Provide the [x, y] coordinate of the cell's center where the given text is located.  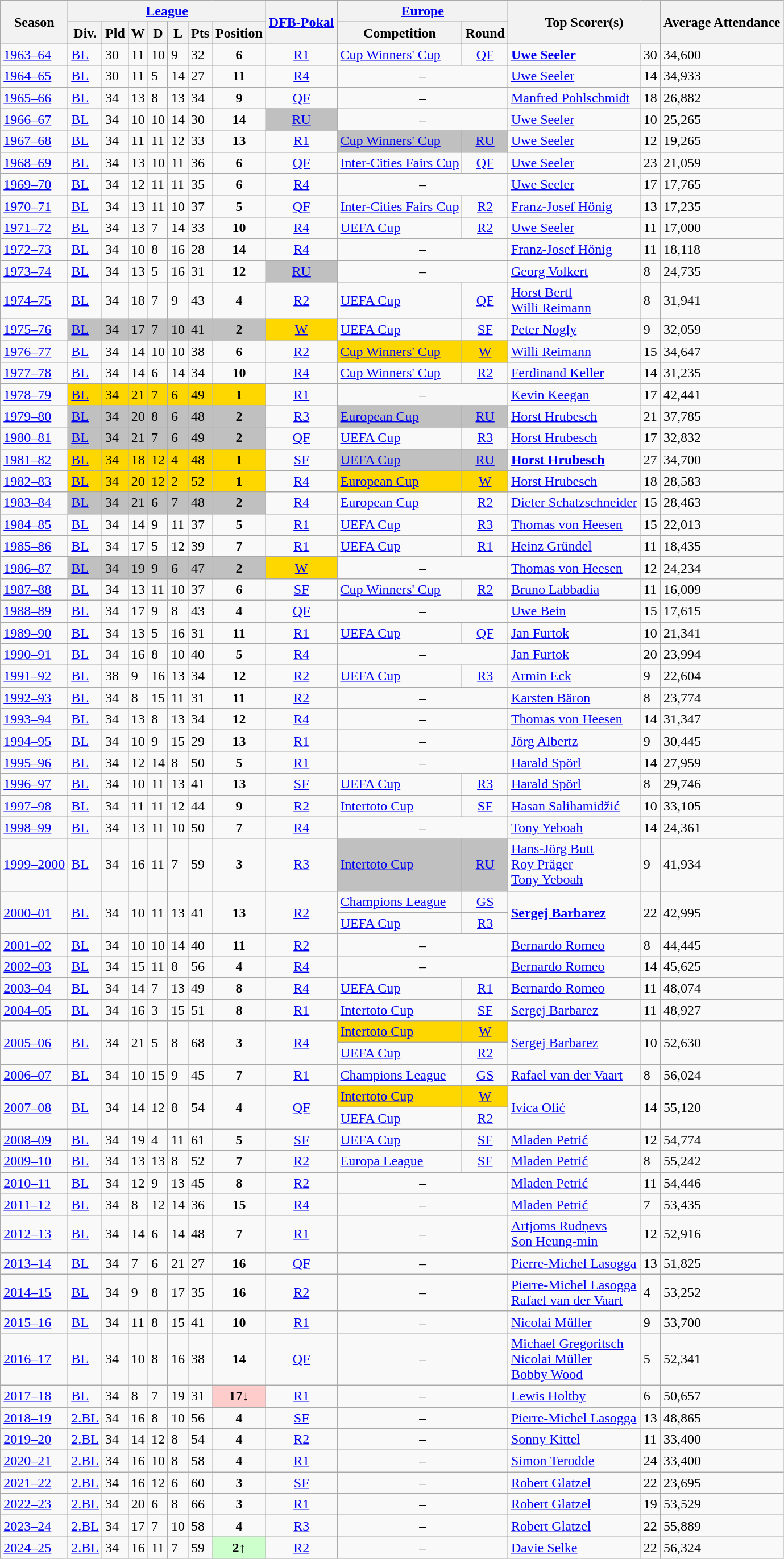
Kevin Keegan [574, 395]
Hasan Salihamidžić [574, 806]
1989–90 [34, 633]
Armin Eck [574, 676]
23,994 [722, 655]
28,463 [722, 503]
L [177, 33]
1993–94 [34, 719]
Top Scorer(s) [584, 22]
Simon Terodde [574, 1461]
Rafael van der Vaart [574, 1075]
Heinz Gründel [574, 546]
1982–83 [34, 481]
Season [34, 22]
28 [200, 249]
Competition [400, 33]
52,630 [722, 1043]
2019–20 [34, 1440]
2022–23 [34, 1504]
61 [200, 1140]
1968–69 [34, 163]
1995–96 [34, 763]
Pts [200, 33]
34,600 [722, 55]
D [158, 33]
17,000 [722, 228]
32,059 [722, 330]
47 [200, 568]
Michael Gregoritsch Nicolai Müller Bobby Wood [574, 1359]
44,445 [722, 945]
Average Attendance [722, 22]
18,435 [722, 546]
Round [485, 33]
1991–92 [34, 676]
1983–84 [34, 503]
24,361 [722, 828]
2009–10 [34, 1161]
2005–06 [34, 1043]
54,446 [722, 1183]
Jörg Albertz [574, 741]
21,059 [722, 163]
2015–16 [34, 1322]
34,933 [722, 76]
60 [200, 1483]
Georg Volkert [574, 271]
52,341 [722, 1359]
1994–95 [34, 741]
Horst Bertl Willi Reimann [574, 300]
31,941 [722, 300]
Europa League [400, 1161]
18,118 [722, 249]
2013–14 [34, 1263]
48,074 [722, 988]
28,583 [722, 481]
Uwe Bein [574, 611]
2↑ [239, 1548]
2012–13 [34, 1234]
1963–64 [34, 55]
23,695 [722, 1483]
42,995 [722, 912]
68 [200, 1043]
2018–19 [34, 1418]
1979–80 [34, 416]
1981–82 [34, 460]
Peter Nogly [574, 330]
2010–11 [34, 1183]
2021–22 [34, 1483]
2004–05 [34, 1010]
48,865 [722, 1418]
48,927 [722, 1010]
27,959 [722, 763]
1967–68 [34, 141]
39 [200, 546]
19,265 [722, 141]
1987–88 [34, 589]
41,934 [722, 865]
Sonny Kittel [574, 1440]
37,785 [722, 416]
56,024 [722, 1075]
1990–91 [34, 655]
55,889 [722, 1526]
1976–77 [34, 352]
1996–97 [34, 784]
1966–67 [34, 119]
24,735 [722, 271]
Tony Yeboah [574, 828]
2006–07 [34, 1075]
Pld [115, 33]
1973–74 [34, 271]
23 [650, 163]
52,916 [722, 1234]
1998–99 [34, 828]
17,615 [722, 611]
Lewis Holtby [574, 1396]
Pierre-Michel Lasogga Rafael van der Vaart [574, 1292]
17,765 [722, 184]
42,441 [722, 395]
16,009 [722, 589]
1964–65 [34, 76]
Manfred Pohlschmidt [574, 98]
1977–78 [34, 373]
DFB-Pokal [301, 22]
31,347 [722, 719]
29,746 [722, 784]
Bruno Labbadia [574, 589]
51,825 [722, 1263]
1970–71 [34, 206]
51 [200, 1010]
34,700 [722, 460]
55,120 [722, 1107]
2001–02 [34, 945]
23,774 [722, 698]
17↓ [239, 1396]
32,832 [722, 438]
1975–76 [34, 330]
Europe [422, 11]
Artjoms Rudņevs Son Heung-min [574, 1234]
33,105 [722, 806]
44 [200, 806]
53,252 [722, 1292]
1965–66 [34, 98]
2007–08 [34, 1107]
24 [650, 1461]
34,647 [722, 352]
2020–21 [34, 1461]
2017–18 [34, 1396]
53,529 [722, 1504]
Nicolai Müller [574, 1322]
1985–86 [34, 546]
1974–75 [34, 300]
2023–24 [34, 1526]
2014–15 [34, 1292]
2011–12 [34, 1205]
2000–01 [34, 912]
1980–81 [34, 438]
1992–93 [34, 698]
League [167, 11]
22,013 [722, 524]
2003–04 [34, 988]
2024–25 [34, 1548]
22,604 [722, 676]
45,625 [722, 966]
Ivica Olić [574, 1107]
55,242 [722, 1161]
Position [239, 33]
Dieter Schatzschneider [574, 503]
Ferdinand Keller [574, 373]
Hans-Jörg Butt Roy Präger Tony Yeboah [574, 865]
53,435 [722, 1205]
54,774 [722, 1140]
25,265 [722, 119]
Karsten Bäron [574, 698]
1972–73 [34, 249]
Div. [85, 33]
26,882 [722, 98]
Willi Reimann [574, 352]
56,324 [722, 1548]
17,235 [722, 206]
1988–89 [34, 611]
Davie Selke [574, 1548]
2002–03 [34, 966]
1986–87 [34, 568]
21,341 [722, 633]
1969–70 [34, 184]
66 [200, 1504]
1999–2000 [34, 865]
30,445 [722, 741]
32 [200, 55]
1971–72 [34, 228]
1997–98 [34, 806]
2016–17 [34, 1359]
29 [200, 741]
1978–79 [34, 395]
2008–09 [34, 1140]
50,657 [722, 1396]
53,700 [722, 1322]
31,235 [722, 373]
24,234 [722, 568]
1984–85 [34, 524]
